Detect which cell encompasses the target text, then output its (x, y) center coordinate. 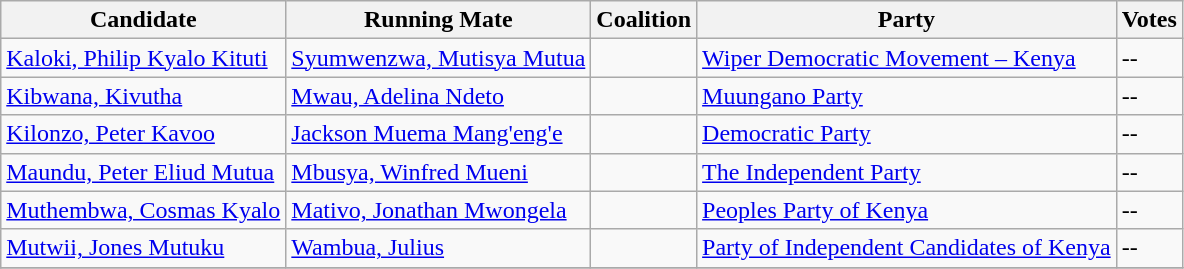
Mwau, Adelina Ndeto (438, 96)
Votes (1149, 20)
Muthembwa, Cosmas Kyalo (144, 210)
Mativo, Jonathan Mwongela (438, 210)
Wambua, Julius (438, 248)
Mutwii, Jones Mutuku (144, 248)
Wiper Democratic Movement – Kenya (907, 58)
Jackson Muema Mang'eng'e (438, 134)
Running Mate (438, 20)
Democratic Party (907, 134)
Coalition (644, 20)
Kaloki, Philip Kyalo Kituti (144, 58)
Muungano Party (907, 96)
Party (907, 20)
Candidate (144, 20)
The Independent Party (907, 172)
Peoples Party of Kenya (907, 210)
Maundu, Peter Eliud Mutua (144, 172)
Kilonzo, Peter Kavoo (144, 134)
Kibwana, Kivutha (144, 96)
Party of Independent Candidates of Kenya (907, 248)
Mbusya, Winfred Mueni (438, 172)
Syumwenzwa, Mutisya Mutua (438, 58)
